Pinpoint the cell where the given text exists, returning its [X, Y] midpoint coordinate. 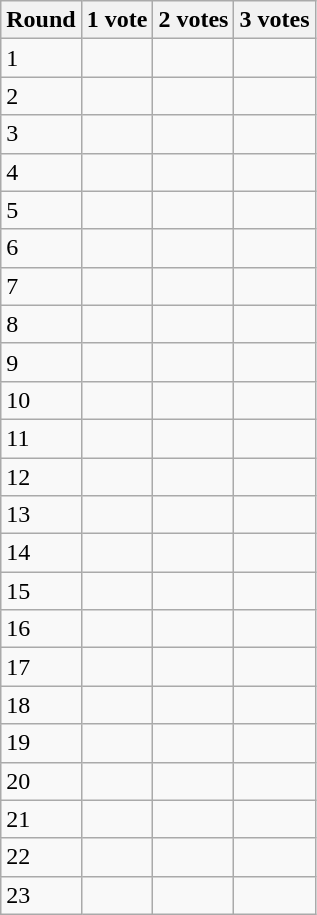
13 [41, 515]
15 [41, 591]
6 [41, 248]
21 [41, 819]
4 [41, 172]
12 [41, 477]
9 [41, 362]
1 [41, 58]
3 votes [274, 20]
22 [41, 857]
2 votes [194, 20]
14 [41, 553]
11 [41, 438]
7 [41, 286]
5 [41, 210]
17 [41, 667]
23 [41, 895]
20 [41, 781]
18 [41, 705]
1 vote [117, 20]
Round [41, 20]
3 [41, 134]
16 [41, 629]
8 [41, 324]
19 [41, 743]
10 [41, 400]
2 [41, 96]
